Detect which cell encompasses the target text, then output its (X, Y) center coordinate. 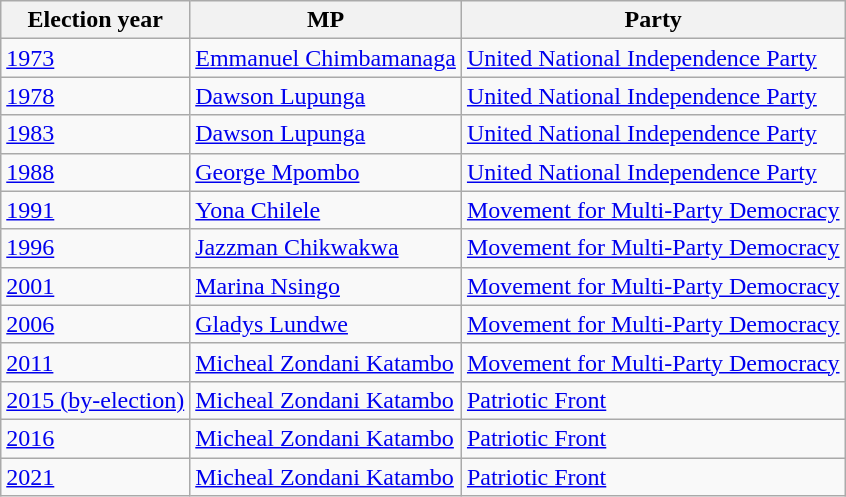
Yona Chilele (326, 210)
2016 (96, 438)
Gladys Lundwe (326, 324)
1978 (96, 96)
MP (326, 20)
Party (653, 20)
2011 (96, 362)
1996 (96, 248)
2015 (by-election) (96, 400)
1991 (96, 210)
George Mpombo (326, 172)
Marina Nsingo (326, 286)
Emmanuel Chimbamanaga (326, 58)
2021 (96, 477)
Jazzman Chikwakwa (326, 248)
2006 (96, 324)
2001 (96, 286)
1988 (96, 172)
1983 (96, 134)
Election year (96, 20)
1973 (96, 58)
